Output the (X, Y) coordinate of the center of the cell containing the given text.  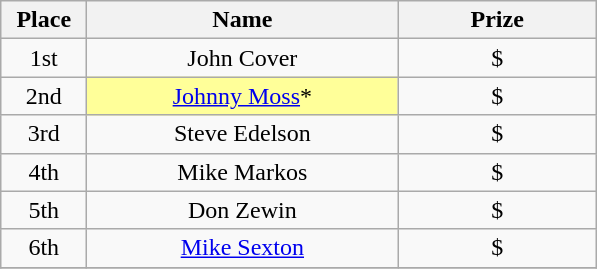
5th (44, 210)
Place (44, 20)
Mike Markos (242, 172)
Mike Sexton (242, 248)
Steve Edelson (242, 134)
3rd (44, 134)
4th (44, 172)
6th (44, 248)
Prize (498, 20)
John Cover (242, 58)
Don Zewin (242, 210)
2nd (44, 96)
Johnny Moss* (242, 96)
Name (242, 20)
1st (44, 58)
